Find where the given text appears and provide that cell's center as (x, y) coordinate. 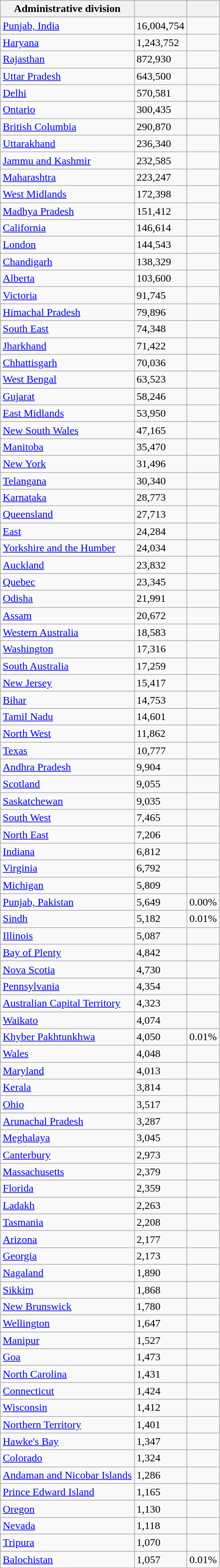
North West (67, 733)
Bay of Plenty (67, 952)
6,792 (160, 868)
17,259 (160, 666)
Haryana (67, 43)
0.00% (203, 902)
2,263 (160, 1205)
27,713 (160, 515)
4,048 (160, 1054)
Delhi (67, 93)
Jharkhand (67, 346)
New York (67, 464)
California (67, 228)
East (67, 531)
1,412 (160, 1408)
21,991 (160, 599)
Himachal Pradesh (67, 312)
Northern Territory (67, 1425)
Manitoba (67, 447)
79,896 (160, 312)
28,773 (160, 498)
Wellington (67, 1324)
Tamil Nadu (67, 716)
71,422 (160, 346)
Quebec (67, 582)
Nagaland (67, 1273)
New South Wales (67, 430)
570,581 (160, 93)
643,500 (160, 76)
223,247 (160, 177)
Maharashtra (67, 177)
5,087 (160, 936)
1,780 (160, 1307)
Rajasthan (67, 59)
Ontario (67, 110)
New Jersey (67, 683)
North East (67, 835)
Arizona (67, 1239)
4,050 (160, 1037)
British Columbia (67, 127)
3,814 (160, 1088)
10,777 (160, 751)
Punjab, India (67, 26)
Karnataka (67, 498)
Michigan (67, 885)
9,904 (160, 767)
20,672 (160, 616)
24,034 (160, 548)
Nova Scotia (67, 969)
Andaman and Nicobar Islands (67, 1475)
1,431 (160, 1374)
Nevada (67, 1525)
Kerala (67, 1088)
1,070 (160, 1542)
Administrative division (67, 9)
Western Australia (67, 632)
5,809 (160, 885)
47,165 (160, 430)
Chandigarh (67, 262)
15,417 (160, 683)
9,035 (160, 801)
300,435 (160, 110)
East Midlands (67, 413)
1,473 (160, 1357)
Ladakh (67, 1205)
Punjab, Pakistan (67, 902)
1,057 (160, 1559)
Washington (67, 649)
3,287 (160, 1121)
1,347 (160, 1441)
7,465 (160, 818)
North Carolina (67, 1374)
236,340 (160, 143)
14,601 (160, 716)
58,246 (160, 396)
Arunachal Pradesh (67, 1121)
Balochistan (67, 1559)
Madhya Pradesh (67, 211)
Chhattisgarh (67, 363)
91,745 (160, 295)
Georgia (67, 1256)
Prince Edward Island (67, 1492)
Hawke's Bay (67, 1441)
3,045 (160, 1138)
53,950 (160, 413)
London (67, 245)
Telangana (67, 480)
18,583 (160, 632)
Australian Capital Territory (67, 1003)
146,614 (160, 228)
West Bengal (67, 379)
Massachusetts (67, 1172)
290,870 (160, 127)
14,753 (160, 700)
Andhra Pradesh (67, 767)
Khyber Pakhtunkhwa (67, 1037)
5,182 (160, 919)
Yorkshire and the Humber (67, 548)
138,329 (160, 262)
Florida (67, 1189)
144,543 (160, 245)
151,412 (160, 211)
Colorado (67, 1458)
4,842 (160, 952)
Assam (67, 616)
2,973 (160, 1155)
Goa (67, 1357)
3,517 (160, 1104)
Meghalaya (67, 1138)
74,348 (160, 329)
35,470 (160, 447)
Uttarakhand (67, 143)
Tripura (67, 1542)
1,890 (160, 1273)
1,527 (160, 1340)
2,379 (160, 1172)
Saskatchewan (67, 801)
Uttar Pradesh (67, 76)
23,345 (160, 582)
5,649 (160, 902)
4,730 (160, 969)
Maryland (67, 1071)
103,600 (160, 279)
Ohio (67, 1104)
1,243,752 (160, 43)
Tasmania (67, 1222)
2,173 (160, 1256)
South Australia (67, 666)
63,523 (160, 379)
2,359 (160, 1189)
Manipur (67, 1340)
4,013 (160, 1071)
Virginia (67, 868)
1,286 (160, 1475)
Connecticut (67, 1391)
Sindh (67, 919)
South West (67, 818)
Oregon (67, 1509)
Scotland (67, 784)
4,323 (160, 1003)
4,074 (160, 1020)
16,004,754 (160, 26)
1,130 (160, 1509)
Texas (67, 751)
Pennsylvania (67, 986)
1,401 (160, 1425)
1,118 (160, 1525)
11,862 (160, 733)
9,055 (160, 784)
24,284 (160, 531)
Jammu and Kashmir (67, 160)
4,354 (160, 986)
872,930 (160, 59)
6,812 (160, 852)
17,316 (160, 649)
7,206 (160, 835)
1,868 (160, 1290)
South East (67, 329)
1,324 (160, 1458)
New Brunswick (67, 1307)
Odisha (67, 599)
1,424 (160, 1391)
Indiana (67, 852)
31,496 (160, 464)
1,165 (160, 1492)
Bihar (67, 700)
Gujarat (67, 396)
Victoria (67, 295)
Queensland (67, 515)
232,585 (160, 160)
30,340 (160, 480)
Canterbury (67, 1155)
70,036 (160, 363)
Illinois (67, 936)
Waikato (67, 1020)
2,177 (160, 1239)
23,832 (160, 565)
Sikkim (67, 1290)
172,398 (160, 194)
2,208 (160, 1222)
Wales (67, 1054)
West Midlands (67, 194)
Wisconsin (67, 1408)
Auckland (67, 565)
Alberta (67, 279)
1,647 (160, 1324)
